Scan for the cell matching the given text and deliver its (x, y) coordinate at center. 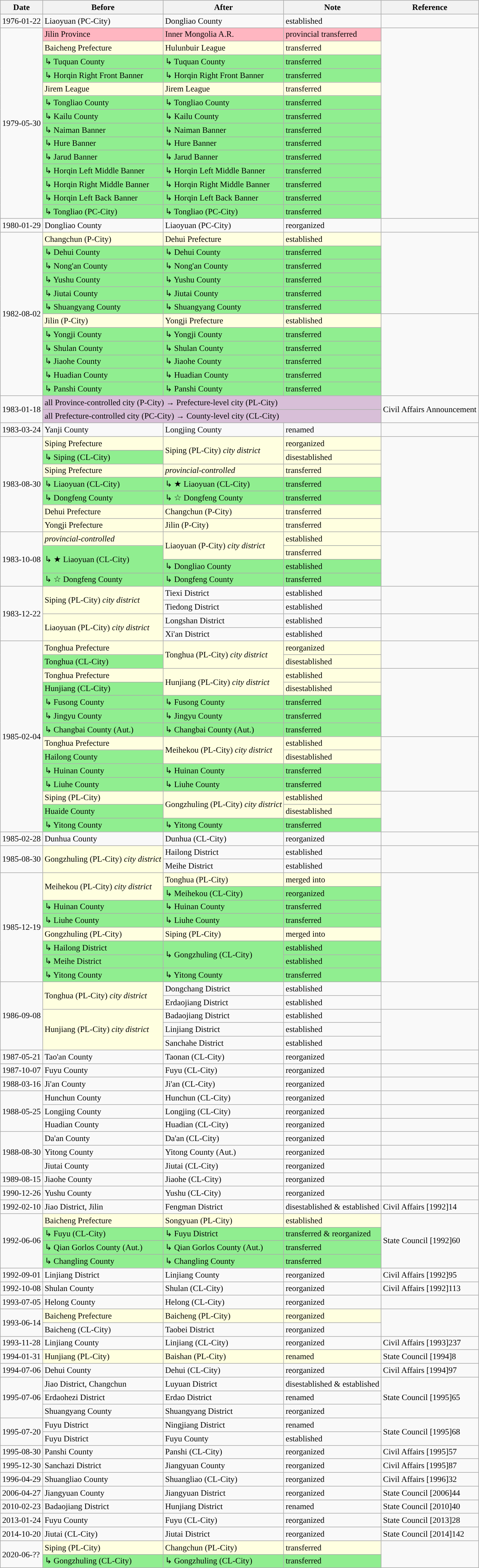
1995-08-30 (21, 1452)
Baicheng (CL-City) (103, 1330)
Erdaojiang District (223, 1002)
1979-05-30 (21, 123)
1995-07-20 (21, 1432)
Jiaohe (CL-City) (223, 1180)
Linjiang (CL-City) (223, 1343)
1995-12-30 (21, 1466)
Taobei District (223, 1330)
Changchun (PL-City) (223, 1548)
Fengman District (223, 1207)
Meihe District (223, 866)
Civil Affairs [1992]95 (430, 1275)
1994-01-31 (21, 1357)
Baicheng (PL-City) (223, 1316)
1985-08-30 (21, 859)
1976-01-22 (21, 21)
1988-05-25 (21, 1111)
Jiangyuan District (223, 1493)
Huaide County (103, 812)
State Council [1992]60 (430, 1241)
2006-04-27 (21, 1493)
Yanji County (103, 430)
Jiutai County (103, 1166)
Civil Affairs Announcement (430, 409)
Jiaohe County (103, 1180)
Panshi (CL-City) (223, 1452)
Helong (CL-City) (223, 1302)
Xi'an District (223, 634)
Panshi County (103, 1452)
↳ Liaoyuan (CL-City) (103, 484)
State Council [1995]65 (430, 1397)
1983-03-24 (21, 430)
1992-06-06 (21, 1241)
Jiao District, Jilin (103, 1207)
Civil Affairs [1996]32 (430, 1480)
1992-10-08 (21, 1289)
State Council [1995]68 (430, 1432)
Liaoyuan (PL-City) city district (103, 628)
1983-12-22 (21, 614)
1995-07-06 (21, 1397)
1993-11-28 (21, 1343)
Taonan (CL-City) (223, 1057)
Hailong County (103, 757)
Sanchazi District (103, 1466)
Shuangyang District (223, 1412)
Civil Affairs [1993]237 (430, 1343)
Da'an County (103, 1139)
1982-08-02 (21, 314)
After (223, 7)
Note (333, 7)
all Province-controlled city (P-City) → Prefecture-level city (PL-City) (212, 403)
Dunhua (CL-City) (223, 839)
State Council [2010]40 (430, 1507)
Shuangliao (CL-City) (223, 1480)
↳ Fuyu District (223, 1234)
Civil Affairs [1995]87 (430, 1466)
Inner Mongolia A.R. (223, 34)
Yushu (CL-City) (223, 1193)
Huadian (CL-City) (223, 1125)
State Council [2014]142 (430, 1534)
1989-08-15 (21, 1180)
Tonghua (CL-City) (103, 662)
Hunjiang (PL-City) (103, 1357)
Hailong District (223, 852)
Ji'an (CL-City) (223, 1084)
Shulan County (103, 1289)
Hunchun County (103, 1098)
Hulunbuir League (223, 48)
1992-09-01 (21, 1275)
1987-05-21 (21, 1057)
1994-07-06 (21, 1371)
1985-02-28 (21, 839)
Hunjiang District (223, 1507)
Civil Affairs [1994]97 (430, 1371)
↳ Meihe District (103, 962)
Erdao District (223, 1398)
Songyuan (PL-City) (223, 1221)
1988-03-16 (21, 1084)
1985-12-19 (21, 927)
↳ Meihekou (CL-City) (223, 893)
Yushu County (103, 1193)
Ji'an County (103, 1084)
Yitong County (Aut.) (223, 1152)
1986-09-08 (21, 1016)
Huadian County (103, 1125)
1980-01-29 (21, 225)
Yitong County (103, 1152)
1993-07-05 (21, 1302)
Shuangyang County (103, 1412)
Date (21, 7)
2020-06-?? (21, 1554)
1992-02-10 (21, 1207)
1990-12-26 (21, 1193)
Dehui (CL-City) (223, 1371)
Da'an (CL-City) (223, 1139)
Dongchang District (223, 989)
Ningjiang District (223, 1425)
↳ Fuyu (CL-City) (103, 1234)
transferred & reorganized (333, 1234)
Hunchun (CL-City) (223, 1098)
2010-02-23 (21, 1507)
1983-01-18 (21, 409)
Hunjiang (CL-City) (103, 689)
Tao'an County (103, 1057)
provincial transferred (333, 34)
Before (103, 7)
Erdaohezi District (103, 1398)
Tonghua (PL-City) (223, 880)
Dehui County (103, 1371)
Baishan (PL-City) (223, 1357)
Jilin Province (103, 34)
all Prefecture-controlled city (PC-City) → County-level city (CL-City) (212, 416)
2013-01-24 (21, 1521)
Dunhua County (103, 839)
Luyuan District (223, 1384)
↳ Siping (CL-City) (103, 457)
Sanchahe District (223, 1043)
2014-10-20 (21, 1534)
1983-10-08 (21, 559)
Tiexi District (223, 593)
State Council [2006]44 (430, 1493)
Shuangliao County (103, 1480)
Helong County (103, 1302)
Longjing (CL-City) (223, 1112)
Jiao District, Changchun (103, 1384)
State Council [2013]28 (430, 1521)
↳ Hailong District (103, 948)
Tiedong District (223, 607)
1985-02-04 (21, 737)
1996-04-29 (21, 1480)
Civil Affairs [1992]14 (430, 1207)
Shulan (CL-City) (223, 1289)
1987-10-07 (21, 1071)
Reference (430, 7)
Liaoyuan (P-City) city district (223, 546)
Civil Affairs [1995]57 (430, 1452)
1983-08-30 (21, 484)
↳ Dongliao County (223, 566)
1988-08-30 (21, 1152)
Jiutai District (223, 1534)
Gongzhuling (PL-City) (103, 934)
1993-06-14 (21, 1322)
Longshan District (223, 621)
Civil Affairs [1992]113 (430, 1289)
State Council [1994]8 (430, 1357)
